Search for the cell housing the specified text and yield its [X, Y] center coordinate. 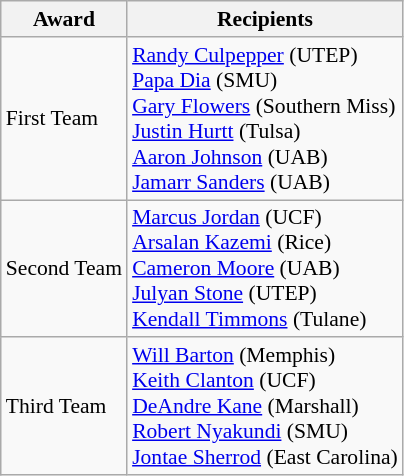
Will Barton (Memphis)Keith Clanton (UCF)DeAndre Kane (Marshall)Robert Nyakundi (SMU)Jontae Sherrod (East Carolina) [265, 407]
Third Team [64, 407]
First Team [64, 118]
Recipients [265, 19]
Marcus Jordan (UCF)Arsalan Kazemi (Rice)Cameron Moore (UAB)Julyan Stone (UTEP)Kendall Timmons (Tulane) [265, 269]
Second Team [64, 269]
Randy Culpepper (UTEP)Papa Dia (SMU)Gary Flowers (Southern Miss)Justin Hurtt (Tulsa)Aaron Johnson (UAB)Jamarr Sanders (UAB) [265, 118]
Award [64, 19]
